Output the [x, y] coordinate of the center of the cell containing the given text.  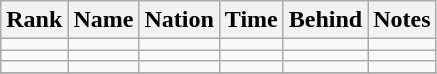
Rank [34, 20]
Name [104, 20]
Time [251, 20]
Notes [402, 20]
Behind [325, 20]
Nation [179, 20]
